Capture the cell that displays the provided text and extract its (x, y) central coordinate. 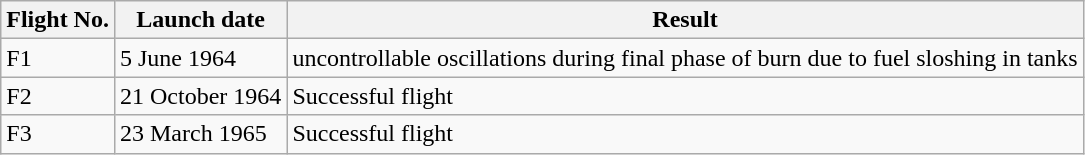
Flight No. (58, 20)
F2 (58, 96)
Result (685, 20)
uncontrollable oscillations during final phase of burn due to fuel sloshing in tanks (685, 58)
Launch date (200, 20)
21 October 1964 (200, 96)
23 March 1965 (200, 134)
F3 (58, 134)
5 June 1964 (200, 58)
F1 (58, 58)
